Determine the [X, Y] coordinate at the center of the cell enclosing the given text.  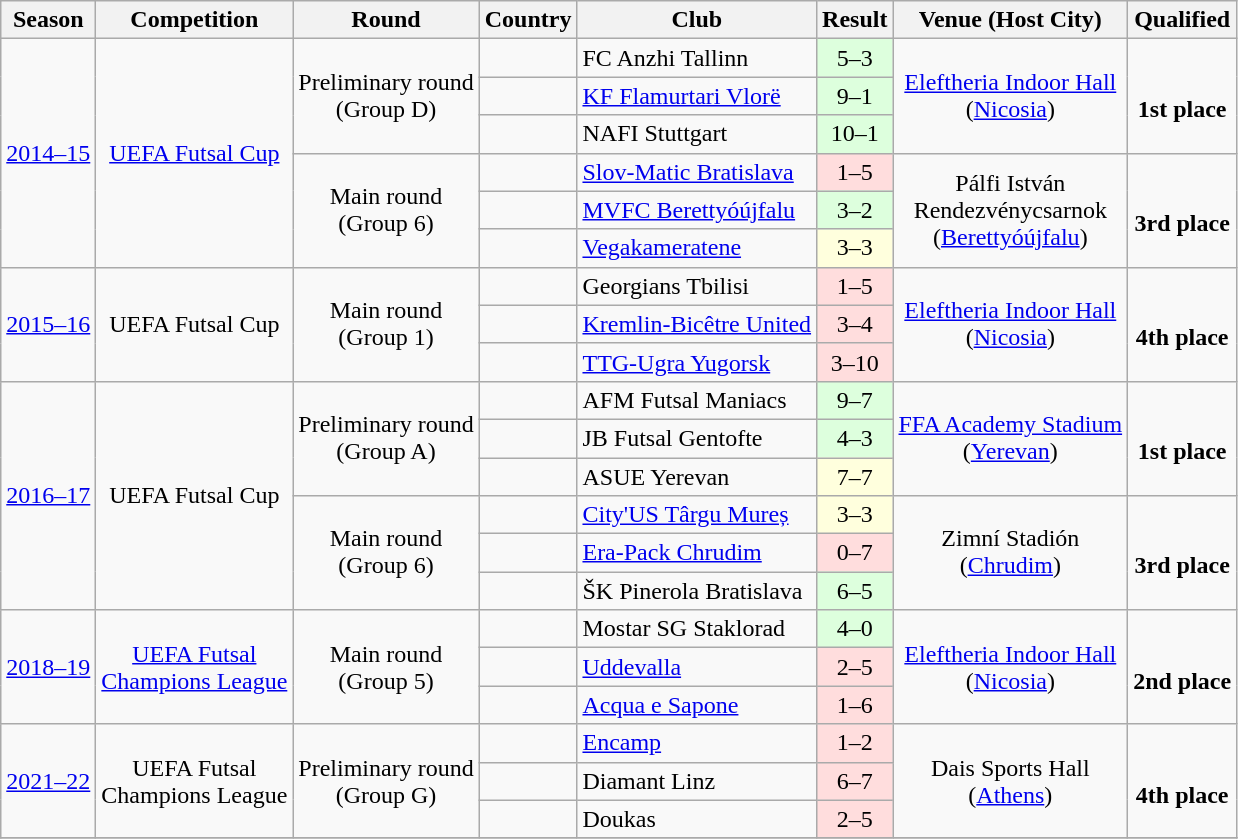
Kremlin-Bicêtre United [697, 324]
2016–17 [48, 495]
2018–19 [48, 667]
Preliminary round(Group D) [386, 96]
Country [528, 20]
FC Anzhi Tallinn [697, 58]
Venue (Host City) [1010, 20]
Mostar SG Staklorad [697, 629]
1–6 [855, 705]
Preliminary round(Group G) [386, 781]
JB Futsal Gentofte [697, 438]
Diamant Linz [697, 781]
Slov-Matic Bratislava [697, 172]
Acqua e Sapone [697, 705]
2nd place [1182, 667]
Competition [194, 20]
2021–22 [48, 781]
TTG-Ugra Yugorsk [697, 362]
ŠK Pinerola Bratislava [697, 591]
4–0 [855, 629]
Encamp [697, 743]
Era-Pack Chrudim [697, 553]
Round [386, 20]
2014–15 [48, 153]
KF Flamurtari Vlorë [697, 96]
5–3 [855, 58]
Vegakameratene [697, 248]
6–5 [855, 591]
3–10 [855, 362]
Main round(Group 5) [386, 667]
6–7 [855, 781]
Pálfi IstvánRendezvénycsarnok(Berettyóújfalu) [1010, 210]
Uddevalla [697, 667]
AFM Futsal Maniacs [697, 400]
0–7 [855, 553]
Doukas [697, 819]
ASUE Yerevan [697, 477]
MVFC Berettyóújfalu [697, 210]
9–7 [855, 400]
10–1 [855, 134]
Preliminary round(Group A) [386, 438]
9–1 [855, 96]
Main round(Group 1) [386, 324]
Season [48, 20]
City'US Târgu Mureș [697, 515]
3–4 [855, 324]
Dais Sports Hall(Athens) [1010, 781]
Club [697, 20]
Georgians Tbilisi [697, 286]
Qualified [1182, 20]
1–2 [855, 743]
7–7 [855, 477]
Result [855, 20]
FFA Academy Stadium(Yerevan) [1010, 438]
Zimní Stadión(Chrudim) [1010, 553]
4–3 [855, 438]
2015–16 [48, 324]
NAFI Stuttgart [697, 134]
3–2 [855, 210]
